Capture the cell that displays the provided text and extract its (x, y) central coordinate. 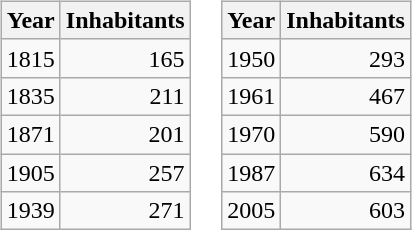
467 (346, 96)
1939 (30, 211)
257 (125, 173)
1815 (30, 58)
634 (346, 173)
1950 (252, 58)
165 (125, 58)
271 (125, 211)
1961 (252, 96)
1987 (252, 173)
293 (346, 58)
1835 (30, 96)
603 (346, 211)
1970 (252, 134)
1905 (30, 173)
1871 (30, 134)
590 (346, 134)
201 (125, 134)
211 (125, 96)
2005 (252, 211)
